Find where the given text appears and provide that cell's center as (X, Y) coordinate. 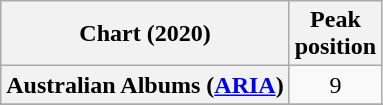
Peakposition (335, 34)
Chart (2020) (145, 34)
9 (335, 85)
Australian Albums (ARIA) (145, 85)
